Extract the [x, y] coordinate from the center of the cell holding the provided text.  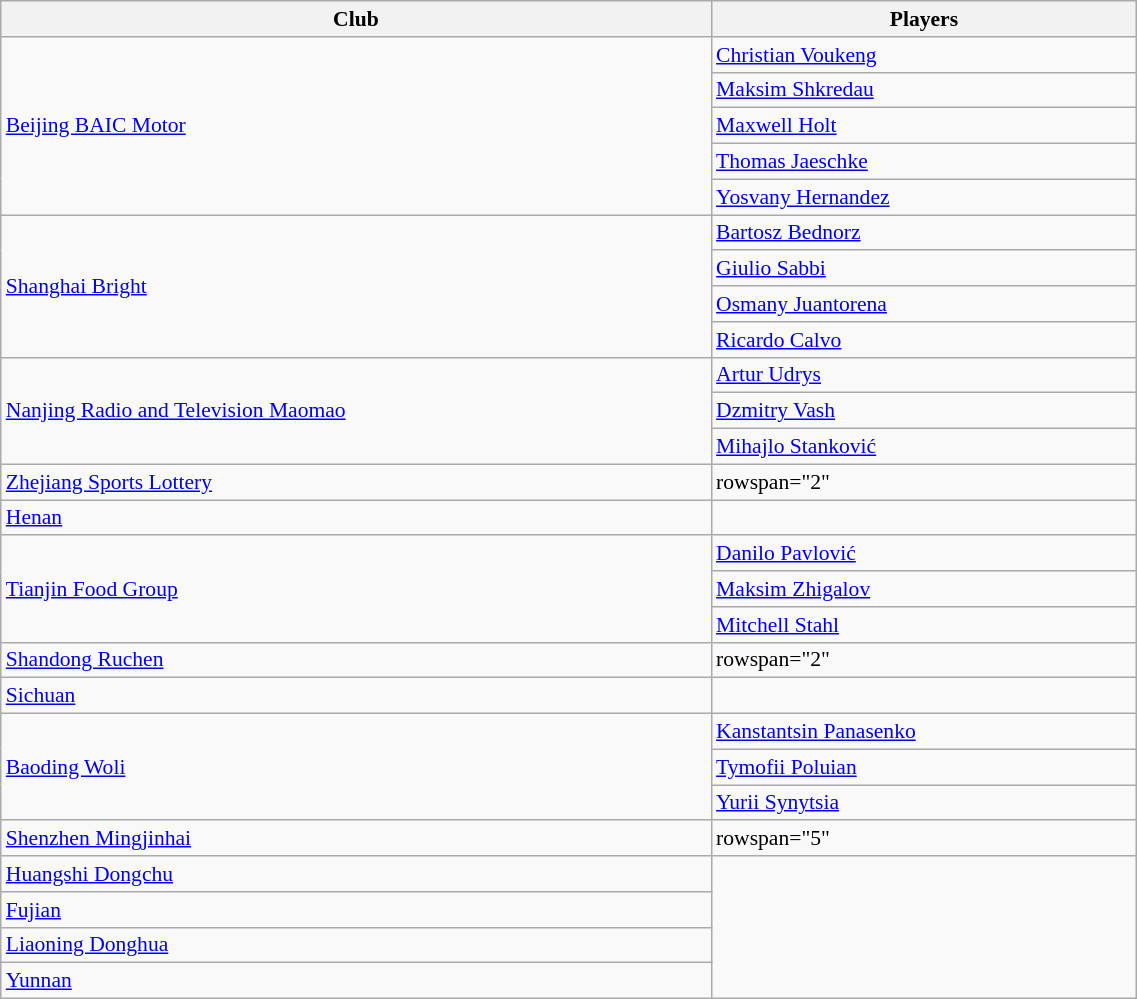
Shenzhen Mingjinhai [356, 839]
Shandong Ruchen [356, 660]
Club [356, 19]
Tianjin Food Group [356, 590]
Tymofii Poluian [924, 767]
Huangshi Dongchu [356, 874]
Kanstantsin Panasenko [924, 732]
Beijing BAIC Motor [356, 126]
Maksim Shkredau [924, 90]
Giulio Sabbi [924, 269]
Thomas Jaeschke [924, 162]
Yosvany Hernandez [924, 197]
Shanghai Bright [356, 286]
Ricardo Calvo [924, 340]
Bartosz Bednorz [924, 233]
Liaoning Donghua [356, 945]
Yurii Synytsia [924, 803]
Players [924, 19]
Osmany Juantorena [924, 304]
Baoding Woli [356, 768]
Danilo Pavlović [924, 554]
Fujian [356, 910]
Mihajlo Stanković [924, 447]
Maksim Zhigalov [924, 589]
Christian Voukeng [924, 55]
Yunnan [356, 981]
Maxwell Holt [924, 126]
Artur Udrys [924, 375]
rowspan="5" [924, 839]
Sichuan [356, 696]
Zhejiang Sports Lottery [356, 482]
Nanjing Radio and Television Maomao [356, 410]
Henan [356, 518]
Dzmitry Vash [924, 411]
Mitchell Stahl [924, 625]
